Locate the cell with the specified text and output its (x, y) center coordinate. 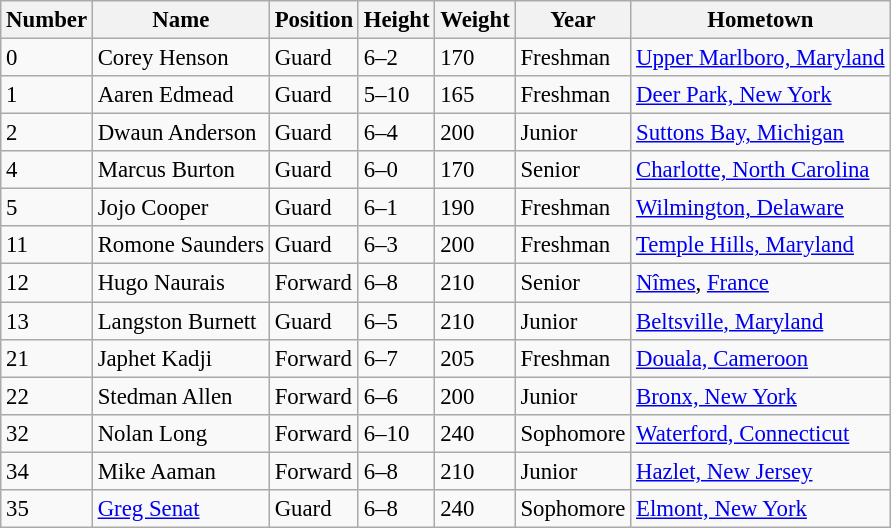
2 (47, 133)
Japhet Kadji (180, 358)
Wilmington, Delaware (760, 208)
Corey Henson (180, 58)
Hometown (760, 20)
Deer Park, New York (760, 95)
Upper Marlboro, Maryland (760, 58)
4 (47, 170)
12 (47, 283)
0 (47, 58)
205 (475, 358)
Bronx, New York (760, 396)
Hazlet, New Jersey (760, 471)
Waterford, Connecticut (760, 433)
21 (47, 358)
13 (47, 321)
Mike Aaman (180, 471)
Douala, Cameroon (760, 358)
Hugo Naurais (180, 283)
Year (573, 20)
Nîmes, France (760, 283)
Suttons Bay, Michigan (760, 133)
Height (396, 20)
6–7 (396, 358)
11 (47, 245)
1 (47, 95)
Number (47, 20)
Beltsville, Maryland (760, 321)
6–4 (396, 133)
Elmont, New York (760, 509)
Marcus Burton (180, 170)
6–3 (396, 245)
6–0 (396, 170)
Jojo Cooper (180, 208)
165 (475, 95)
Aaren Edmead (180, 95)
Position (314, 20)
32 (47, 433)
Greg Senat (180, 509)
Dwaun Anderson (180, 133)
Romone Saunders (180, 245)
5 (47, 208)
Temple Hills, Maryland (760, 245)
35 (47, 509)
Nolan Long (180, 433)
Langston Burnett (180, 321)
6–5 (396, 321)
Name (180, 20)
190 (475, 208)
22 (47, 396)
6–1 (396, 208)
Weight (475, 20)
6–6 (396, 396)
6–2 (396, 58)
Stedman Allen (180, 396)
34 (47, 471)
6–10 (396, 433)
Charlotte, North Carolina (760, 170)
5–10 (396, 95)
